Provide the [x, y] coordinate of the cell's center where the given text is located.  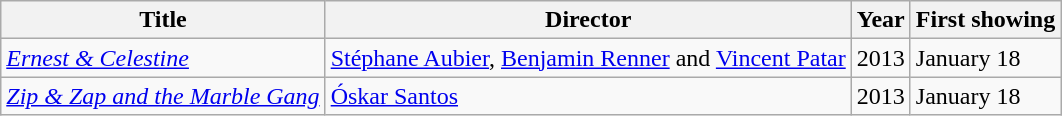
Ernest & Celestine [163, 58]
Title [163, 20]
Year [880, 20]
Stéphane Aubier, Benjamin Renner and Vincent Patar [588, 58]
Director [588, 20]
First showing [985, 20]
Óskar Santos [588, 96]
Zip & Zap and the Marble Gang [163, 96]
